Search for the cell housing the specified text and yield its [X, Y] center coordinate. 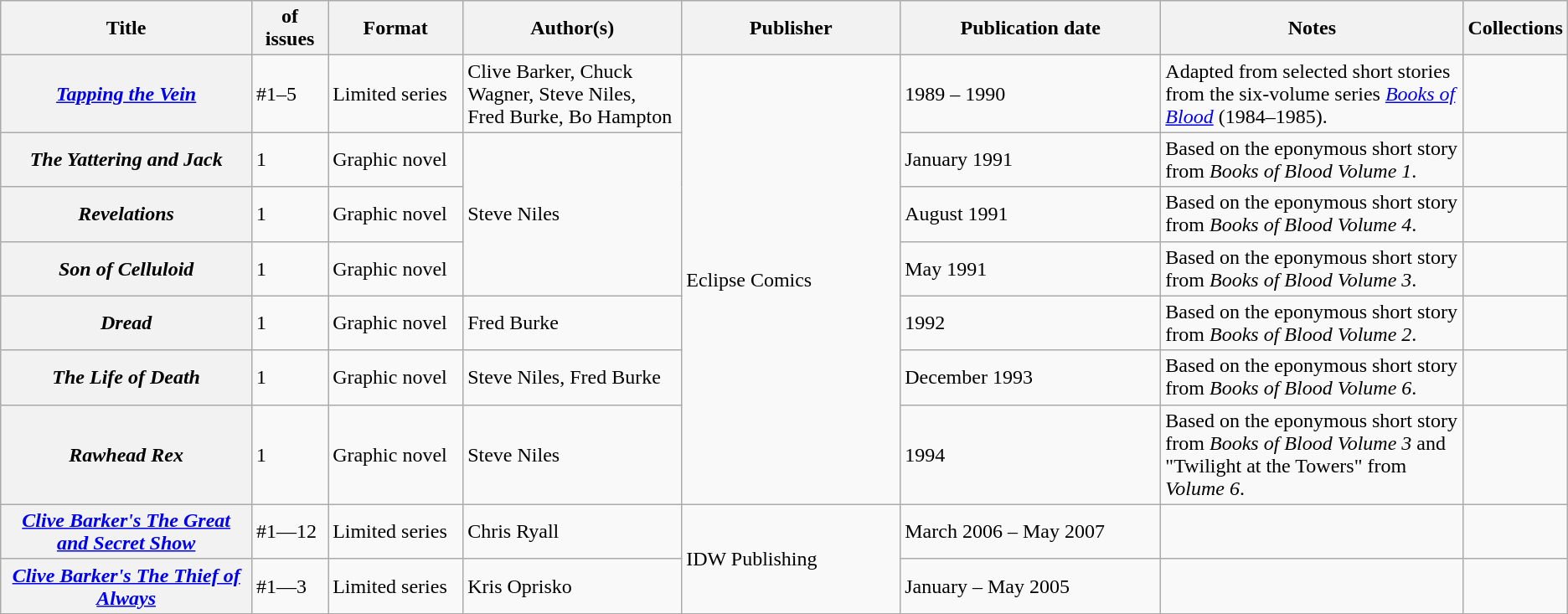
Son of Celluloid [126, 268]
Tapping the Vein [126, 94]
March 2006 – May 2007 [1030, 531]
Based on the eponymous short story from Books of Blood Volume 3. [1312, 268]
of issues [290, 28]
Author(s) [573, 28]
Based on the eponymous short story from Books of Blood Volume 3 and "Twilight at the Towers" from Volume 6. [1312, 454]
August 1991 [1030, 214]
Fred Burke [573, 323]
Publication date [1030, 28]
Kris Oprisko [573, 586]
1992 [1030, 323]
Based on the eponymous short story from Books of Blood Volume 4. [1312, 214]
Rawhead Rex [126, 454]
January – May 2005 [1030, 586]
Revelations [126, 214]
Based on the eponymous short story from Books of Blood Volume 6. [1312, 377]
Dread [126, 323]
Steve Niles, Fred Burke [573, 377]
Clive Barker's The Great and Secret Show [126, 531]
Adapted from selected short stories from the six-volume series Books of Blood (1984–1985). [1312, 94]
Eclipse Comics [791, 280]
May 1991 [1030, 268]
Clive Barker, Chuck Wagner, Steve Niles, Fred Burke, Bo Hampton [573, 94]
Chris Ryall [573, 531]
Notes [1312, 28]
Publisher [791, 28]
January 1991 [1030, 159]
Format [395, 28]
Based on the eponymous short story from Books of Blood Volume 1. [1312, 159]
1989 – 1990 [1030, 94]
IDW Publishing [791, 559]
The Yattering and Jack [126, 159]
#1–5 [290, 94]
Title [126, 28]
#1—12 [290, 531]
Collections [1515, 28]
Clive Barker's The Thief of Always [126, 586]
The Life of Death [126, 377]
Based on the eponymous short story from Books of Blood Volume 2. [1312, 323]
1994 [1030, 454]
#1—3 [290, 586]
December 1993 [1030, 377]
